Detect which cell encompasses the target text, then output its (X, Y) center coordinate. 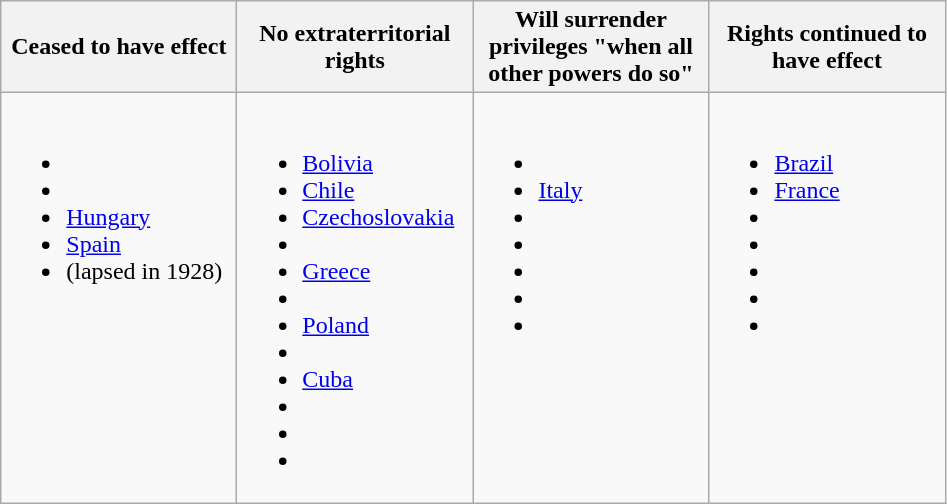
Hungary Spain (lapsed in 1928) (119, 298)
Brazil France (827, 298)
Rights continued to have effect (827, 47)
Ceased to have effect (119, 47)
No extraterritorial rights (355, 47)
Bolivia Chile Czechoslovakia Greece Poland Cuba (355, 298)
Italy (591, 298)
Will surrender privileges "when all other powers do so" (591, 47)
